Return the [X, Y] coordinate for the center point of the cell that contains the specified text.  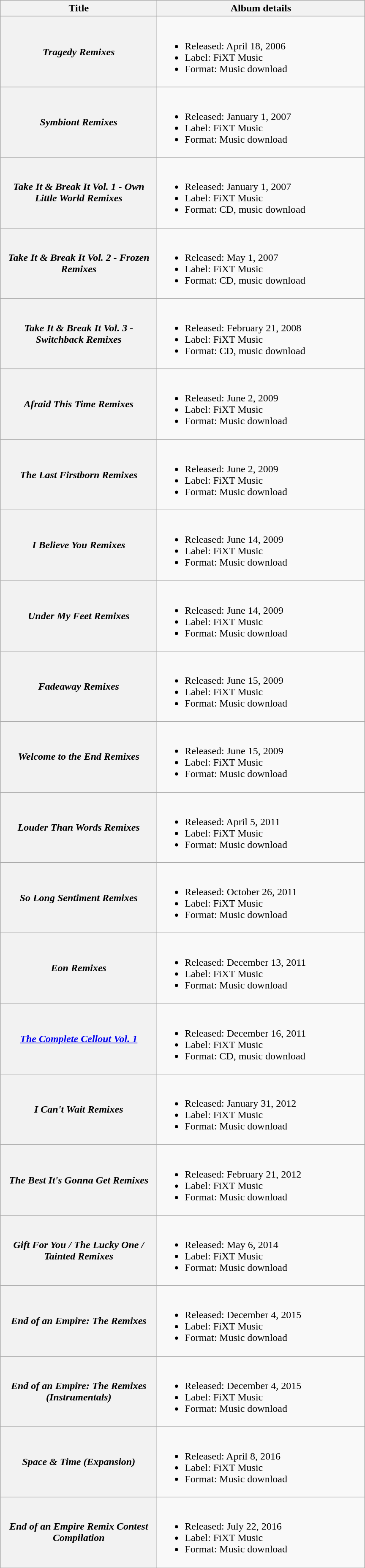
End of an Empire: The Remixes (Instrumentals) [79, 1391]
The Best It's Gonna Get Remixes [79, 1180]
Title [79, 8]
Take It & Break It Vol. 1 - Own Little World Remixes [79, 192]
I Believe You Remixes [79, 545]
Released: January 1, 2007Label: FiXT MusicFormat: Music download [261, 122]
Eon Remixes [79, 968]
End of an Empire: The Remixes [79, 1321]
Released: May 6, 2014Label: FiXT MusicFormat: Music download [261, 1250]
Fadeaway Remixes [79, 686]
Take It & Break It Vol. 2 - Frozen Remixes [79, 263]
Louder Than Words Remixes [79, 827]
Afraid This Time Remixes [79, 404]
Released: January 31, 2012Label: FiXT MusicFormat: Music download [261, 1109]
Space & Time (Expansion) [79, 1462]
The Last Firstborn Remixes [79, 474]
Tragedy Remixes [79, 51]
Released: December 13, 2011Label: FiXT MusicFormat: Music download [261, 968]
Welcome to the End Remixes [79, 756]
Released: July 22, 2016Label: FiXT MusicFormat: Music download [261, 1532]
Gift For You / The Lucky One / Tainted Remixes [79, 1250]
Released: October 26, 2011Label: FiXT MusicFormat: Music download [261, 898]
The Complete Cellout Vol. 1 [79, 1039]
Released: May 1, 2007Label: FiXT MusicFormat: CD, music download [261, 263]
Released: February 21, 2008Label: FiXT MusicFormat: CD, music download [261, 333]
I Can't Wait Remixes [79, 1109]
Released: January 1, 2007Label: FiXT MusicFormat: CD, music download [261, 192]
Released: December 16, 2011Label: FiXT MusicFormat: CD, music download [261, 1039]
Symbiont Remixes [79, 122]
Under My Feet Remixes [79, 615]
End of an Empire Remix Contest Compilation [79, 1532]
Album details [261, 8]
Take It & Break It Vol. 3 - Switchback Remixes [79, 333]
Released: April 8, 2016Label: FiXT MusicFormat: Music download [261, 1462]
So Long Sentiment Remixes [79, 898]
Released: February 21, 2012Label: FiXT MusicFormat: Music download [261, 1180]
Released: April 5, 2011Label: FiXT MusicFormat: Music download [261, 827]
Released: April 18, 2006Label: FiXT MusicFormat: Music download [261, 51]
